Return [x, y] of the center of cell containing provided text 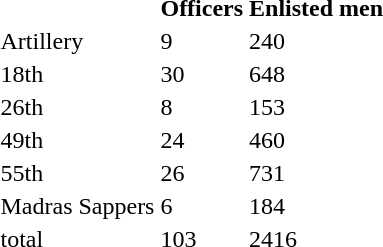
8 [202, 107]
24 [202, 140]
9 [202, 41]
26 [202, 173]
6 [202, 206]
30 [202, 74]
